Locate the cell with the specified text and output its [X, Y] center coordinate. 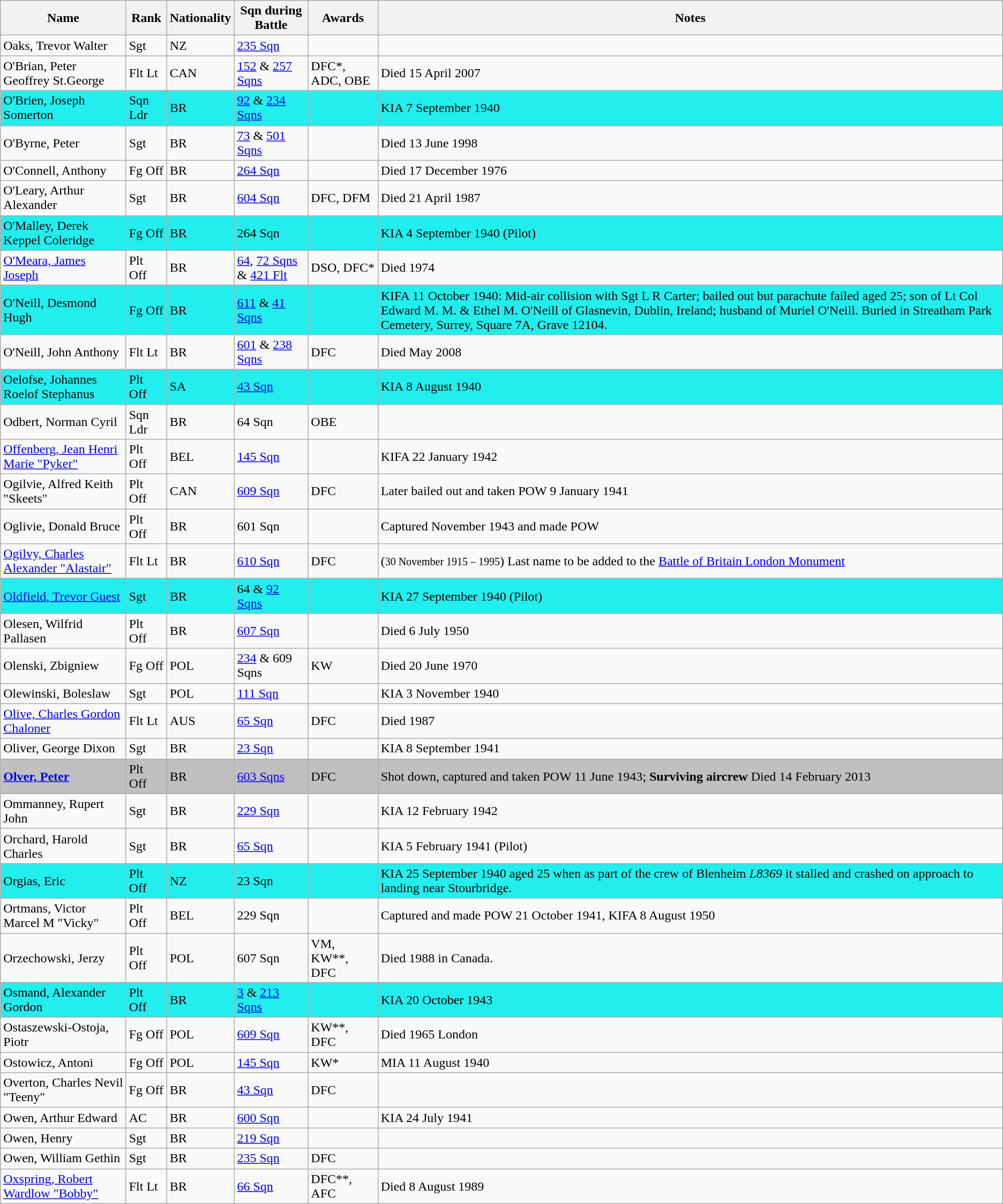
KIA 25 September 1940 aged 25 when as part of the crew of Blenheim L8369 it stalled and crashed on approach to landing near Stourbridge. [690, 881]
Died 20 June 1970 [690, 665]
Oliver, George Dixon [63, 749]
600 Sqn [271, 1118]
KIFA 22 January 1942 [690, 457]
Later bailed out and taken POW 9 January 1941 [690, 492]
Captured and made POW 21 October 1941, KIFA 8 August 1950 [690, 915]
Ortmans, Victor Marcel M "Vicky" [63, 915]
Owen, William Gethin [63, 1158]
603 Sqns [271, 776]
DFC, DFM [343, 198]
Died 15 April 2007 [690, 73]
Owen, Henry [63, 1138]
Olewinski, Boleslaw [63, 693]
64 & 92 Sqns [271, 596]
3 & 213 Sqns [271, 1000]
64 Sqn [271, 421]
OBE [343, 421]
Odbert, Norman Cyril [63, 421]
Osmand, Alexander Gordon [63, 1000]
Ostowicz, Antoni [63, 1063]
Died 6 July 1950 [690, 631]
KIA 5 February 1941 (Pilot) [690, 846]
Ostaszewski-Ostoja, Piotr [63, 1035]
Oglivie, Donald Bruce [63, 526]
O'Neill, John Anthony [63, 352]
O'Byrne, Peter [63, 143]
KIA 27 September 1940 (Pilot) [690, 596]
604 Sqn [271, 198]
219 Sqn [271, 1138]
SA [200, 387]
64, 72 Sqns & 421 Flt [271, 268]
Died 1965 London [690, 1035]
Ogilvie, Alfred Keith "Skeets" [63, 492]
152 & 257 Sqns [271, 73]
KIA 7 September 1940 [690, 108]
O'Neill, Desmond Hugh [63, 310]
KIA 8 August 1940 [690, 387]
Died 8 August 1989 [690, 1186]
O'Malley, Derek Keppel Coleridge [63, 233]
Captured November 1943 and made POW [690, 526]
610 Sqn [271, 562]
Orgias, Eric [63, 881]
Orzechowski, Jerzy [63, 958]
Died May 2008 [690, 352]
Olesen, Wilfrid Pallasen [63, 631]
KIA 20 October 1943 [690, 1000]
Oldfield, Trevor Guest [63, 596]
Oxspring, Robert Wardlow "Bobby" [63, 1186]
Died 17 December 1976 [690, 170]
Rank [146, 18]
Olenski, Zbigniew [63, 665]
Ommanney, Rupert John [63, 811]
Olive, Charles Gordon Chaloner [63, 721]
VM, KW**, DFC [343, 958]
KW [343, 665]
O'Connell, Anthony [63, 170]
KIA 4 September 1940 (Pilot) [690, 233]
Offenberg, Jean Henri Marie "Pyker" [63, 457]
KIA 12 February 1942 [690, 811]
DSO, DFC* [343, 268]
KIA 24 July 1941 [690, 1118]
Ogilvy, Charles Alexander "Alastair" [63, 562]
111 Sqn [271, 693]
DFC**, AFC [343, 1186]
Died 1987 [690, 721]
611 & 41 Sqns [271, 310]
Shot down, captured and taken POW 11 June 1943; Surviving aircrew Died 14 February 2013 [690, 776]
KIA 3 November 1940 [690, 693]
AUS [200, 721]
O'Meara, James Joseph [63, 268]
Died 1988 in Canada. [690, 958]
234 & 609 Sqns [271, 665]
Notes [690, 18]
Died 1974 [690, 268]
KW**, DFC [343, 1035]
AC [146, 1118]
66 Sqn [271, 1186]
MIA 11 August 1940 [690, 1063]
DFC*, ADC, OBE [343, 73]
Owen, Arthur Edward [63, 1118]
O'Leary, Arthur Alexander [63, 198]
Died 13 June 1998 [690, 143]
Oaks, Trevor Walter [63, 46]
O'Brian, Peter Geoffrey St.George [63, 73]
Olver, Peter [63, 776]
Died 21 April 1987 [690, 198]
O'Brien, Joseph Somerton [63, 108]
Name [63, 18]
601 Sqn [271, 526]
Nationality [200, 18]
73 & 501 Sqns [271, 143]
Orchard, Harold Charles [63, 846]
Awards [343, 18]
92 & 234 Sqns [271, 108]
601 & 238 Sqns [271, 352]
KIA 8 September 1941 [690, 749]
Sqn during Battle [271, 18]
KW* [343, 1063]
Overton, Charles Nevil "Teeny" [63, 1090]
Oelofse, Johannes Roelof Stephanus [63, 387]
(30 November 1915 – 1995) Last name to be added to the Battle of Britain London Monument [690, 562]
